Find where the given text appears and provide that cell's center as (X, Y) coordinate. 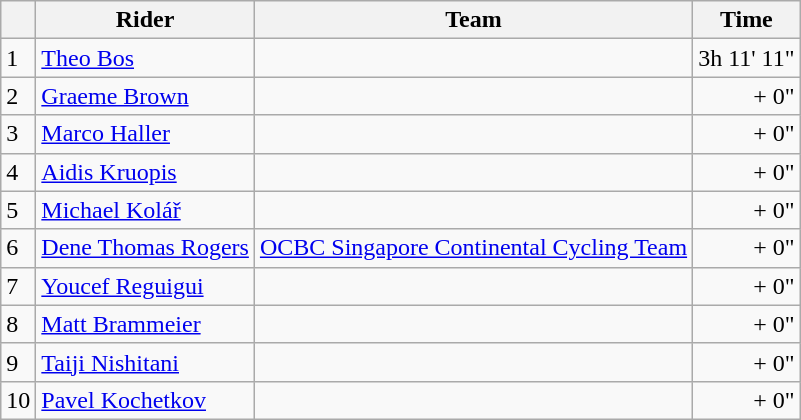
Team (473, 20)
10 (18, 400)
5 (18, 210)
1 (18, 58)
6 (18, 248)
Matt Brammeier (146, 324)
Dene Thomas Rogers (146, 248)
8 (18, 324)
9 (18, 362)
3 (18, 134)
4 (18, 172)
Taiji Nishitani (146, 362)
2 (18, 96)
Time (746, 20)
Theo Bos (146, 58)
7 (18, 286)
Graeme Brown (146, 96)
Pavel Kochetkov (146, 400)
3h 11' 11" (746, 58)
Youcef Reguigui (146, 286)
Aidis Kruopis (146, 172)
Michael Kolář (146, 210)
OCBC Singapore Continental Cycling Team (473, 248)
Rider (146, 20)
Marco Haller (146, 134)
